Search for the cell housing the specified text and yield its (X, Y) center coordinate. 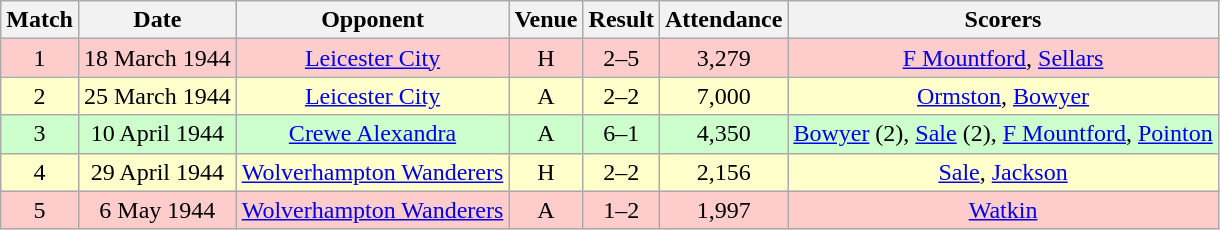
6 May 1944 (157, 210)
Match (40, 20)
Scorers (1003, 20)
Date (157, 20)
Watkin (1003, 210)
1,997 (723, 210)
18 March 1944 (157, 58)
Opponent (372, 20)
5 (40, 210)
25 March 1944 (157, 96)
Ormston, Bowyer (1003, 96)
4 (40, 172)
Result (621, 20)
Bowyer (2), Sale (2), F Mountford, Pointon (1003, 134)
2,156 (723, 172)
2–5 (621, 58)
3 (40, 134)
Sale, Jackson (1003, 172)
Crewe Alexandra (372, 134)
10 April 1944 (157, 134)
3,279 (723, 58)
29 April 1944 (157, 172)
2 (40, 96)
4,350 (723, 134)
Venue (546, 20)
7,000 (723, 96)
6–1 (621, 134)
1–2 (621, 210)
F Mountford, Sellars (1003, 58)
1 (40, 58)
Attendance (723, 20)
